Find where the given text appears and provide that cell's center as [x, y] coordinate. 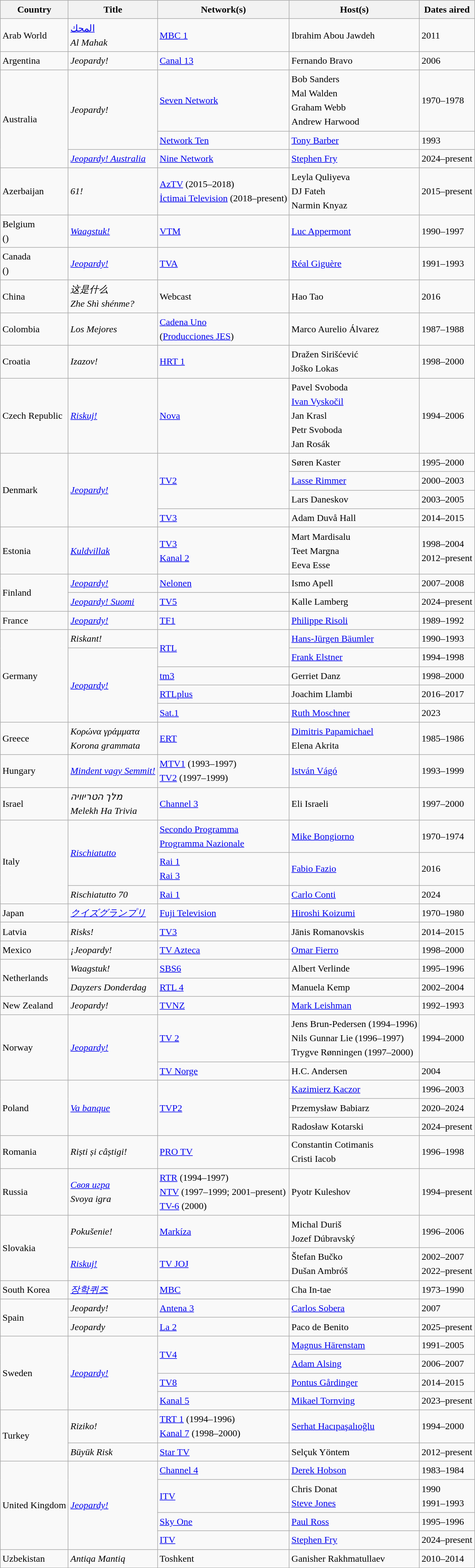
Fernando Bravo [354, 61]
Host(s) [354, 9]
Leyla QuliyevaDJ FatehNarmin Knyaz [354, 191]
Israel [35, 804]
Magnus Härenstam [354, 1345]
2010–2014 [447, 1559]
2006–2007 [447, 1364]
Cha In-tae [354, 1290]
1970–1980 [447, 913]
Ganisher Rakhmatullaev [354, 1559]
1994–2006 [447, 416]
1985–1986 [447, 738]
19901991–1993 [447, 1496]
Rai 1Rai 3 [224, 869]
1993–1999 [447, 771]
Pokušenie! [113, 1231]
Carlos Sobera [354, 1309]
2007 [447, 1309]
מלך הטריוויהMelekh Ha Trivia [113, 804]
장학퀴즈 [113, 1290]
Kalle Lamberg [354, 602]
المحكAl Mahak [113, 35]
New Zealand [35, 1006]
Norway [35, 1047]
Adam Duvå Hall [354, 518]
MBC 1 [224, 35]
Jeopardy! Australia [113, 159]
2007–2008 [447, 583]
Selçuk Yöntem [354, 1452]
Dayzers Donderdag [113, 987]
Netherlands [35, 978]
2006 [447, 61]
Kanal 5 [224, 1401]
Manuela Kemp [354, 987]
Frank Elstner [354, 657]
Riști și câștigi! [113, 1152]
2000–2003 [447, 481]
Fabio Fazio [354, 869]
1990–1997 [447, 231]
Secondo ProgrammaProgramma Nazionale [224, 837]
Luc Appermont [354, 231]
Fuji Television [224, 913]
Hans-Jürgen Bäumler [354, 639]
1991–1993 [447, 263]
Chris DonatSteve Jones [354, 1496]
Va banque [113, 1108]
1998–20042012–present [447, 550]
Star TV [224, 1452]
TVA [224, 263]
RTR (1994–1997)NTV (1997–1999; 2001–present)TV-6 (2000) [224, 1192]
Jens Brun-Pedersen (1994–1996)Nils Gunnar Lie (1996–1997)Trygve Rønningen (1997–2000) [354, 1038]
Mexico [35, 950]
Toshkent [224, 1559]
2025–present [447, 1327]
Radosław Kotarski [354, 1126]
Arab World [35, 35]
H.C. Andersen [354, 1071]
Adam Alsing [354, 1364]
Philippe Risoli [354, 620]
1970–1978 [447, 101]
Network Ten [224, 140]
István Vágó [354, 771]
Australia [35, 119]
Marco Aurelio Álvarez [354, 329]
Uzbekistan [35, 1559]
Risks! [113, 932]
1970–1974 [447, 837]
PRO TV [224, 1152]
61! [113, 191]
Jeopardy [113, 1327]
RTLplus [224, 694]
Dimitris PapamichaelElena Akrita [354, 738]
Czech Republic [35, 416]
Kazimierz Kaczor [354, 1089]
Mike Bongiorno [354, 837]
MBC [224, 1290]
Colombia [35, 329]
RTL [224, 648]
Poland [35, 1108]
1991–2005 [447, 1345]
TV Norge [224, 1071]
Sky One [224, 1522]
Dražen SirišćevićJoško Lokas [354, 362]
United Kingdom [35, 1505]
Sat.1 [224, 712]
Albert Verlinde [354, 969]
Carlo Conti [354, 895]
Paul Ross [354, 1522]
Kuldvillak [113, 550]
Italy [35, 862]
Croatia [35, 362]
Lars Daneskov [354, 499]
TV5 [224, 602]
Gerriet Danz [354, 675]
Rischiatutto [113, 853]
Ruth Moschner [354, 712]
2023 [447, 712]
Jānis Romanovskis [354, 932]
Joachim Llambi [354, 694]
Channel 4 [224, 1470]
2023–present [447, 1401]
Paco de Benito [354, 1327]
TV2 [224, 481]
Izazov! [113, 362]
1993 [447, 140]
Channel 3 [224, 804]
Κορώνα γράμματαKorona grammata [113, 738]
Mikael Tornving [354, 1401]
TV 2 [224, 1038]
Eli Israeli [354, 804]
Nine Network [224, 159]
VTM [224, 231]
Ismo Apell [354, 583]
TRT 1 (1994–1996)Kanal 7 (1998–2000) [224, 1426]
TV8 [224, 1382]
Azerbaijan [35, 191]
Argentina [35, 61]
Pyotr Kuleshov [354, 1192]
2004 [447, 1071]
Serhat Hacıpaşalıoğlu [354, 1426]
Nelonen [224, 583]
Mark Leishman [354, 1006]
MTV1 (1993–1997)TV2 (1997–1999) [224, 771]
Büyük Risk [113, 1452]
TV Azteca [224, 950]
Derek Hobson [354, 1470]
TF1 [224, 620]
1987–1988 [447, 329]
这是什么Zhe Shì shénme? [113, 296]
Rai 1 [224, 895]
Sweden [35, 1373]
2003–2005 [447, 499]
1994–1998 [447, 657]
1994–present [447, 1192]
Riziko! [113, 1426]
Przemysław Babiarz [354, 1108]
HRT 1 [224, 362]
1973–1990 [447, 1290]
Pavel SvobodaIvan VyskočilJan KraslPetr SvobodaJan Rosák [354, 416]
TV4 [224, 1355]
Markíza [224, 1231]
Nova [224, 416]
2024 [447, 895]
Antena 3 [224, 1309]
Bob SandersMal WaldenGraham WebbAndrew Harwood [354, 101]
2020–2024 [447, 1108]
Germany [35, 675]
Своя играSvoya igra [113, 1192]
Title [113, 9]
2015–present [447, 191]
France [35, 620]
AzTV (2015–2018)İctimai Television (2018–present) [224, 191]
Riskant! [113, 639]
2002–2004 [447, 987]
Tony Barber [354, 140]
La 2 [224, 1327]
2002–20072022–present [447, 1264]
1996–2003 [447, 1089]
RTL 4 [224, 987]
Webcast [224, 296]
クイズグランプリ [113, 913]
Country [35, 9]
Antiqa Mantiq [113, 1559]
2012–present [447, 1452]
Finland [35, 593]
1996–2006 [447, 1231]
1983–1984 [447, 1470]
Jeopardy! Suomi [113, 602]
TV3 Kanal 2 [224, 550]
Seven Network [224, 101]
Canal 13 [224, 61]
ERT [224, 738]
Réal Giguère [354, 263]
Lasse Rimmer [354, 481]
Hiroshi Koizumi [354, 913]
Greece [35, 738]
1990–1993 [447, 639]
Slovakia [35, 1248]
SBS6 [224, 969]
2016–2017 [447, 694]
TVNZ [224, 1006]
Spain [35, 1318]
TVP2 [224, 1108]
1989–1992 [447, 620]
Dates aired [447, 9]
2011 [447, 35]
1992–1993 [447, 1006]
Michal DurišJozef Dúbravský [354, 1231]
China [35, 296]
Cadena Uno(Producciones JES) [224, 329]
1996–1998 [447, 1152]
Canada () [35, 263]
TV JOJ [224, 1264]
Pontus Gårdinger [354, 1382]
Ibrahim Abou Jawdeh [354, 35]
Turkey [35, 1435]
South Korea [35, 1290]
Los Mejores [113, 329]
Network(s) [224, 9]
Hungary [35, 771]
Hao Tao [354, 296]
Japan [35, 913]
Latvia [35, 932]
Štefan BučkoDušan Ambróš [354, 1264]
Mindent vagy Semmit! [113, 771]
1997–2000 [447, 804]
Denmark [35, 490]
1995–2000 [447, 462]
Mart MardisaluTeet MargnaEeva Esse [354, 550]
Rischiatutto 70 [113, 895]
Estonia [35, 550]
tm3 [224, 675]
Romania [35, 1152]
Russia [35, 1192]
Constantin CotimanisCristi Iacob [354, 1152]
Omar Fierro [354, 950]
Søren Kaster [354, 462]
Belgium () [35, 231]
¡Jeopardy! [113, 950]
